Provide the (x, y) coordinate of the cell's center where the given text is located.  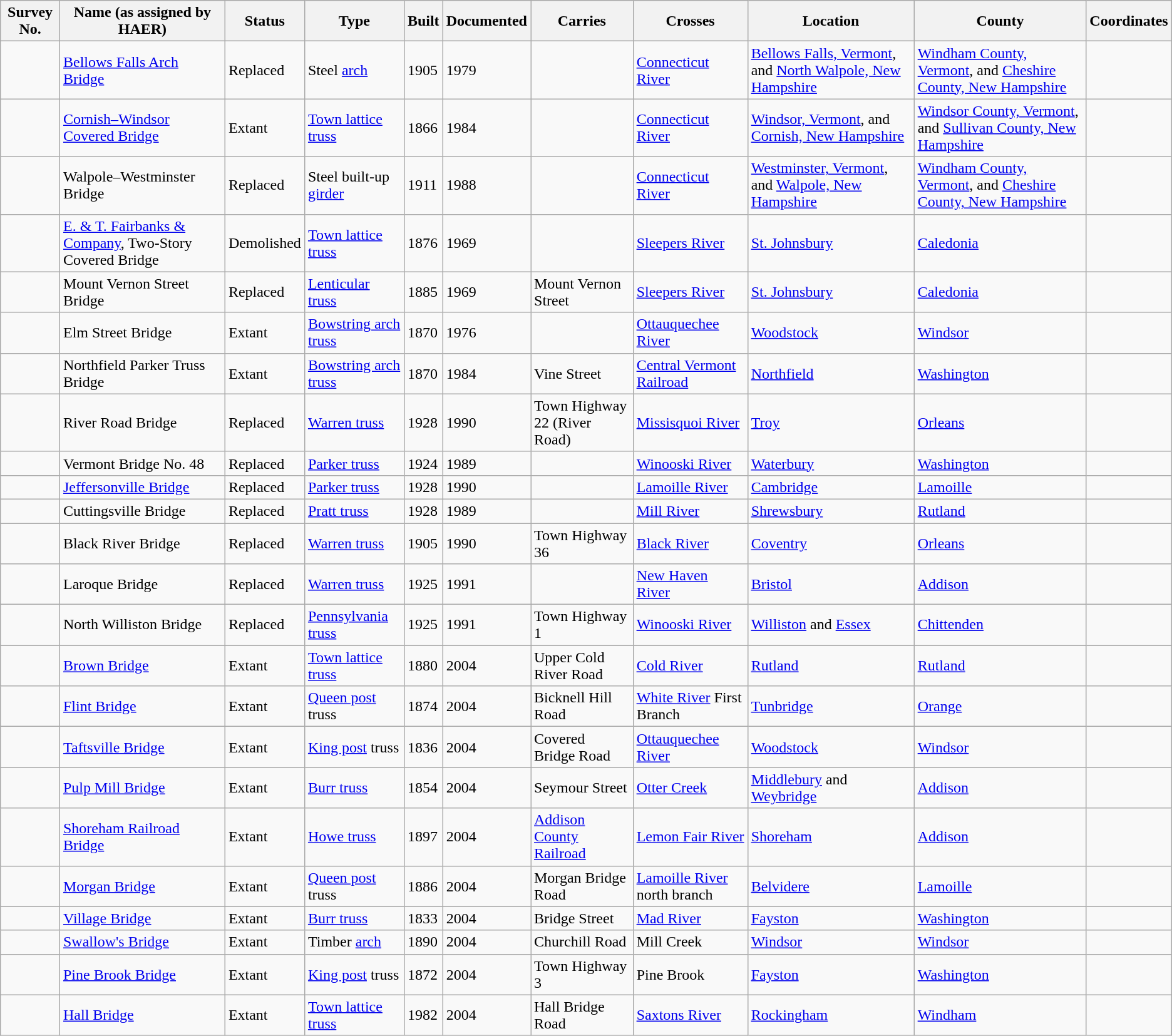
River Road Bridge (142, 423)
Demolished (264, 243)
Covered Bridge Road (582, 747)
Walpole–Westminster Bridge (142, 185)
1982 (423, 1015)
Middlebury and Weybridge (831, 787)
Lamoille River (690, 487)
Troy (831, 423)
Black River Bridge (142, 543)
E. & T. Fairbanks & Company, Two-Story Covered Bridge (142, 243)
Survey No. (30, 21)
White River First Branch (690, 706)
Mad River (690, 918)
Howe truss (354, 837)
Lamoille River north branch (690, 886)
Jeffersonville Bridge (142, 487)
Town Highway 36 (582, 543)
Waterbury (831, 463)
1924 (423, 463)
Mill Creek (690, 942)
Pennsylvania truss (354, 625)
1836 (423, 747)
Belvidere (831, 886)
Morgan Bridge Road (582, 886)
Town Highway 1 (582, 625)
Coordinates (1129, 21)
Taftsville Bridge (142, 747)
Documented (486, 21)
1833 (423, 918)
Brown Bridge (142, 666)
Westminster, Vermont, and Walpole, New Hampshire (831, 185)
1911 (423, 185)
County (1000, 21)
Steel arch (354, 70)
Carries (582, 21)
Elm Street Bridge (142, 333)
Crosses (690, 21)
Town Highway 22 (River Road) (582, 423)
Williston and Essex (831, 625)
Orange (1000, 706)
Rockingham (831, 1015)
Lemon Fair River (690, 837)
Bellows Falls, Vermont, and North Walpole, New Hampshire (831, 70)
1854 (423, 787)
Flint Bridge (142, 706)
Vine Street (582, 373)
1886 (423, 886)
North Williston Bridge (142, 625)
Pratt truss (354, 511)
Type (354, 21)
Bellows Falls Arch Bridge (142, 70)
Northfield (831, 373)
1988 (486, 185)
Upper Cold River Road (582, 666)
Lenticular truss (354, 292)
Bristol (831, 585)
1866 (423, 128)
Status (264, 21)
Cuttingsville Bridge (142, 511)
Cold River (690, 666)
Name (as assigned by HAER) (142, 21)
Built (423, 21)
Mill River (690, 511)
Mount Vernon Street Bridge (142, 292)
Pine Brook (690, 974)
Swallow's Bridge (142, 942)
Shoreham Railroad Bridge (142, 837)
Black River (690, 543)
Steel built-up girder (354, 185)
Saxtons River (690, 1015)
1890 (423, 942)
Windham (1000, 1015)
Otter Creek (690, 787)
Village Bridge (142, 918)
1979 (486, 70)
Timber arch (354, 942)
1976 (486, 333)
Chittenden (1000, 625)
Pine Brook Bridge (142, 974)
1897 (423, 837)
Morgan Bridge (142, 886)
Hall Bridge Road (582, 1015)
Vermont Bridge No. 48 (142, 463)
Hall Bridge (142, 1015)
Location (831, 21)
New Haven River (690, 585)
Central Vermont Railroad (690, 373)
Bridge Street (582, 918)
Shoreham (831, 837)
Coventry (831, 543)
1880 (423, 666)
Windsor County, Vermont, and Sullivan County, New Hampshire (1000, 128)
Laroque Bridge (142, 585)
Seymour Street (582, 787)
Town Highway 3 (582, 974)
Missisquoi River (690, 423)
Cornish–Windsor Covered Bridge (142, 128)
1885 (423, 292)
Tunbridge (831, 706)
Pulp Mill Bridge (142, 787)
1874 (423, 706)
Shrewsbury (831, 511)
Northfield Parker Truss Bridge (142, 373)
Cambridge (831, 487)
1876 (423, 243)
Addison County Railroad (582, 837)
1872 (423, 974)
Mount Vernon Street (582, 292)
Bicknell Hill Road (582, 706)
Windsor, Vermont, and Cornish, New Hampshire (831, 128)
Churchill Road (582, 942)
